Locate the cell with the specified text and output its (X, Y) center coordinate. 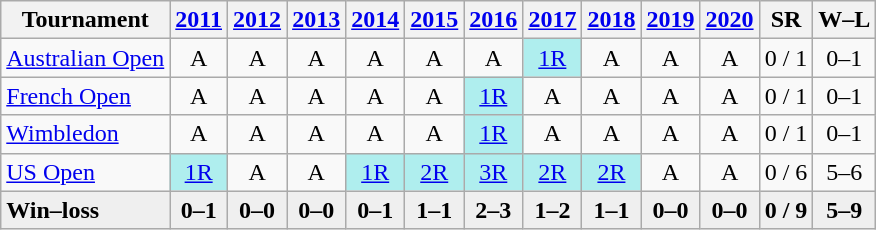
2011 (199, 20)
Tournament (86, 20)
Wimbledon (86, 134)
Win–loss (86, 210)
2014 (376, 20)
2019 (670, 20)
2012 (258, 20)
5–6 (844, 172)
Australian Open (86, 58)
French Open (86, 96)
US Open (86, 172)
2015 (434, 20)
2016 (494, 20)
3R (494, 172)
1–2 (552, 210)
2017 (552, 20)
SR (786, 20)
5–9 (844, 210)
W–L (844, 20)
2020 (730, 20)
2018 (612, 20)
2013 (316, 20)
0 / 9 (786, 210)
2–3 (494, 210)
0 / 6 (786, 172)
